Determine the (X, Y) coordinate at the center of the cell enclosing the given text.  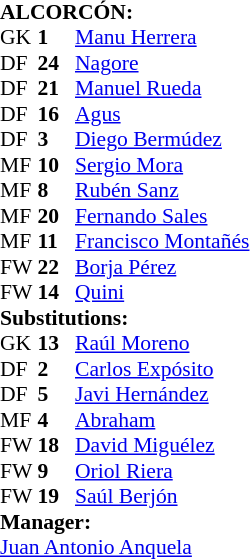
10 (57, 165)
Manuel Rueda (162, 89)
9 (57, 471)
Manager: (124, 522)
1 (57, 37)
21 (57, 89)
11 (57, 241)
22 (57, 267)
Fernando Sales (162, 216)
Saúl Berjón (162, 497)
2 (57, 369)
5 (57, 395)
18 (57, 445)
Nagore (162, 63)
Oriol Riera (162, 471)
Substitutions: (124, 318)
Carlos Expósito (162, 369)
16 (57, 114)
Diego Bermúdez (162, 139)
4 (57, 420)
Rubén Sanz (162, 191)
3 (57, 139)
Sergio Mora (162, 165)
Manu Herrera (162, 37)
20 (57, 216)
8 (57, 191)
Quini (162, 293)
19 (57, 497)
David Miguélez (162, 445)
Agus (162, 114)
Borja Pérez (162, 267)
Abraham (162, 420)
13 (57, 343)
Javi Hernández (162, 395)
Raúl Moreno (162, 343)
24 (57, 63)
14 (57, 293)
Francisco Montañés (162, 241)
